Provide the (x, y) coordinate of the cell's center where the given text is located.  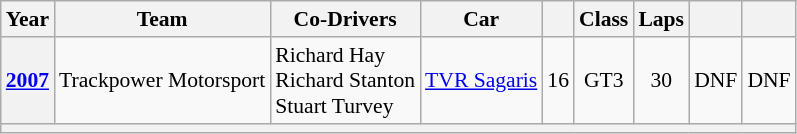
Team (162, 19)
Trackpower Motorsport (162, 80)
Car (481, 19)
GT3 (604, 80)
Co-Drivers (345, 19)
Class (604, 19)
16 (558, 80)
Year (28, 19)
TVR Sagaris (481, 80)
Richard Hay Richard Stanton Stuart Turvey (345, 80)
30 (661, 80)
2007 (28, 80)
Laps (661, 19)
